Output the [x, y] coordinate of the center of the cell containing the given text.  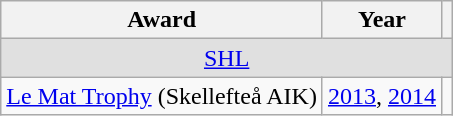
2013, 2014 [382, 96]
Le Mat Trophy (Skellefteå AIK) [162, 96]
Award [162, 20]
SHL [227, 58]
Year [382, 20]
